Find where the given text appears and provide that cell's center as (X, Y) coordinate. 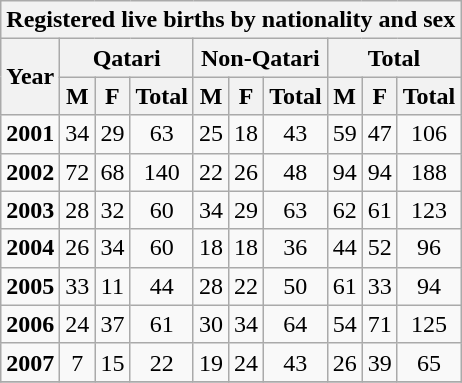
Non-Qatari (260, 58)
54 (344, 324)
2007 (30, 362)
2005 (30, 286)
2006 (30, 324)
36 (296, 248)
47 (380, 134)
64 (296, 324)
188 (429, 172)
32 (112, 210)
Registered live births by nationality and sex (231, 20)
50 (296, 286)
140 (162, 172)
2001 (30, 134)
15 (112, 362)
2003 (30, 210)
72 (78, 172)
30 (210, 324)
2004 (30, 248)
71 (380, 324)
Qatari (127, 58)
125 (429, 324)
39 (380, 362)
2002 (30, 172)
59 (344, 134)
48 (296, 172)
7 (78, 362)
123 (429, 210)
68 (112, 172)
62 (344, 210)
25 (210, 134)
Year (30, 77)
65 (429, 362)
19 (210, 362)
52 (380, 248)
11 (112, 286)
37 (112, 324)
106 (429, 134)
96 (429, 248)
